Extract the (X, Y) coordinate from the center of the cell holding the provided text.  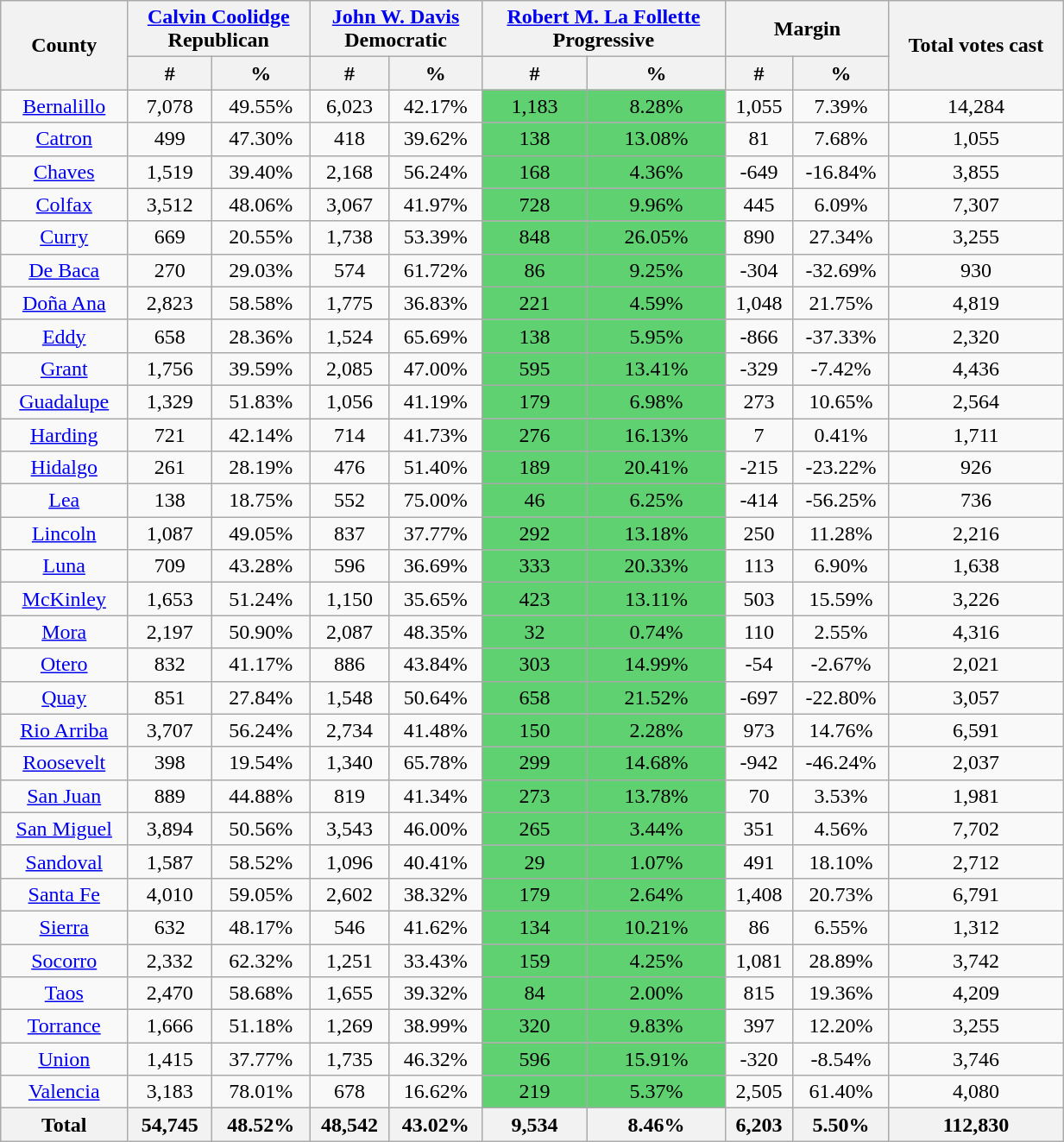
-649 (759, 172)
28.89% (841, 961)
20.41% (657, 468)
930 (975, 270)
County (64, 45)
1,666 (170, 1026)
1,587 (170, 861)
2,823 (170, 303)
1,269 (350, 1026)
27.84% (261, 697)
886 (350, 665)
1,638 (975, 566)
292 (534, 533)
1,519 (170, 172)
Union (64, 1059)
3.44% (657, 829)
20.73% (841, 894)
Bernalillo (64, 106)
6.25% (657, 501)
49.55% (261, 106)
4.59% (657, 303)
832 (170, 665)
3,894 (170, 829)
2,602 (350, 894)
6.55% (841, 927)
168 (534, 172)
38.99% (435, 1026)
1,329 (170, 401)
32 (534, 632)
1,981 (975, 796)
43.02% (435, 1125)
29 (534, 861)
Margin (807, 29)
18.75% (261, 501)
2,168 (350, 172)
2,712 (975, 861)
1,775 (350, 303)
5.50% (841, 1125)
3,067 (350, 205)
678 (350, 1092)
44.88% (261, 796)
19.36% (841, 994)
5.95% (657, 336)
San Juan (64, 796)
51.83% (261, 401)
1.07% (657, 861)
-215 (759, 468)
38.32% (435, 894)
46 (534, 501)
Total (64, 1125)
6,591 (975, 730)
13.41% (657, 369)
1,251 (350, 961)
8.46% (657, 1125)
851 (170, 697)
54,745 (170, 1125)
81 (759, 139)
Taos (64, 994)
6.98% (657, 401)
48.06% (261, 205)
48.52% (261, 1125)
59.05% (261, 894)
Lincoln (64, 533)
2,216 (975, 533)
20.33% (657, 566)
Robert M. La FolletteProgressive (603, 29)
-942 (759, 763)
19.54% (261, 763)
51.40% (435, 468)
250 (759, 533)
Eddy (64, 336)
418 (350, 139)
39.59% (261, 369)
4,436 (975, 369)
36.83% (435, 303)
1,056 (350, 401)
Lea (64, 501)
-7.42% (841, 369)
7.39% (841, 106)
1,183 (534, 106)
39.40% (261, 172)
48.35% (435, 632)
112,830 (975, 1125)
503 (759, 599)
14,284 (975, 106)
Grant (64, 369)
2,021 (975, 665)
2.64% (657, 894)
61.40% (841, 1092)
4.56% (841, 829)
27.34% (841, 237)
Calvin CoolidgeRepublican (219, 29)
265 (534, 829)
2.00% (657, 994)
2,332 (170, 961)
4,080 (975, 1092)
2,564 (975, 401)
189 (534, 468)
41.34% (435, 796)
219 (534, 1092)
51.18% (261, 1026)
-866 (759, 336)
-46.24% (841, 763)
973 (759, 730)
9.25% (657, 270)
-304 (759, 270)
16.62% (435, 1092)
58.58% (261, 303)
1,738 (350, 237)
49.05% (261, 533)
669 (170, 237)
51.24% (261, 599)
398 (170, 763)
-23.22% (841, 468)
1,048 (759, 303)
6,023 (350, 106)
Rio Arriba (64, 730)
Doña Ana (64, 303)
-22.80% (841, 697)
3,746 (975, 1059)
0.41% (841, 434)
Chaves (64, 172)
2,505 (759, 1092)
39.62% (435, 139)
Otero (64, 665)
476 (350, 468)
2.55% (841, 632)
20.55% (261, 237)
13.08% (657, 139)
1,655 (350, 994)
14.76% (841, 730)
2,734 (350, 730)
43.28% (261, 566)
Colfax (64, 205)
2,037 (975, 763)
5.37% (657, 1092)
6.90% (841, 566)
709 (170, 566)
-697 (759, 697)
1,340 (350, 763)
299 (534, 763)
26.05% (657, 237)
Sierra (64, 927)
1,096 (350, 861)
7,702 (975, 829)
40.41% (435, 861)
39.32% (435, 994)
2,085 (350, 369)
0.74% (657, 632)
3,855 (975, 172)
-56.25% (841, 501)
41.17% (261, 665)
3,543 (350, 829)
632 (170, 927)
53.39% (435, 237)
926 (975, 468)
61.72% (435, 270)
574 (350, 270)
445 (759, 205)
41.62% (435, 927)
595 (534, 369)
6,203 (759, 1125)
-320 (759, 1059)
4,010 (170, 894)
221 (534, 303)
-414 (759, 501)
736 (975, 501)
47.30% (261, 139)
21.52% (657, 697)
Guadalupe (64, 401)
28.19% (261, 468)
65.78% (435, 763)
1,524 (350, 336)
2,320 (975, 336)
De Baca (64, 270)
714 (350, 434)
John W. DavisDemocratic (395, 29)
110 (759, 632)
3,707 (170, 730)
6.09% (841, 205)
Total votes cast (975, 45)
8.28% (657, 106)
1,087 (170, 533)
41.97% (435, 205)
4.36% (657, 172)
7,078 (170, 106)
159 (534, 961)
78.01% (261, 1092)
4,209 (975, 994)
491 (759, 861)
3.53% (841, 796)
276 (534, 434)
113 (759, 566)
47.00% (435, 369)
41.48% (435, 730)
Sandoval (64, 861)
-2.67% (841, 665)
4.25% (657, 961)
21.75% (841, 303)
46.32% (435, 1059)
3,742 (975, 961)
815 (759, 994)
Socorro (64, 961)
721 (170, 434)
13.18% (657, 533)
6,791 (975, 894)
499 (170, 139)
50.64% (435, 697)
15.59% (841, 599)
2,087 (350, 632)
15.91% (657, 1059)
San Miguel (64, 829)
7 (759, 434)
Luna (64, 566)
50.90% (261, 632)
1,756 (170, 369)
43.84% (435, 665)
Hidalgo (64, 468)
13.11% (657, 599)
84 (534, 994)
4,316 (975, 632)
848 (534, 237)
423 (534, 599)
46.00% (435, 829)
48,542 (350, 1125)
70 (759, 796)
48.17% (261, 927)
546 (350, 927)
11.28% (841, 533)
837 (350, 533)
552 (350, 501)
3,226 (975, 599)
Harding (64, 434)
10.21% (657, 927)
1,415 (170, 1059)
1,150 (350, 599)
1,711 (975, 434)
Roosevelt (64, 763)
7.68% (841, 139)
1,081 (759, 961)
Catron (64, 139)
18.10% (841, 861)
1,548 (350, 697)
-16.84% (841, 172)
261 (170, 468)
270 (170, 270)
65.69% (435, 336)
41.19% (435, 401)
10.65% (841, 401)
9.83% (657, 1026)
33.43% (435, 961)
1,735 (350, 1059)
9.96% (657, 205)
320 (534, 1026)
3,057 (975, 697)
2.28% (657, 730)
-32.69% (841, 270)
3,183 (170, 1092)
-54 (759, 665)
50.56% (261, 829)
58.68% (261, 994)
-329 (759, 369)
9,534 (534, 1125)
1,653 (170, 599)
819 (350, 796)
42.17% (435, 106)
728 (534, 205)
397 (759, 1026)
2,470 (170, 994)
42.14% (261, 434)
36.69% (435, 566)
16.13% (657, 434)
889 (170, 796)
35.65% (435, 599)
351 (759, 829)
Mora (64, 632)
41.73% (435, 434)
-8.54% (841, 1059)
3,512 (170, 205)
Valencia (64, 1092)
Curry (64, 237)
4,819 (975, 303)
14.68% (657, 763)
62.32% (261, 961)
2,197 (170, 632)
13.78% (657, 796)
58.52% (261, 861)
75.00% (435, 501)
28.36% (261, 336)
150 (534, 730)
29.03% (261, 270)
1,408 (759, 894)
McKinley (64, 599)
Quay (64, 697)
12.20% (841, 1026)
890 (759, 237)
Santa Fe (64, 894)
-37.33% (841, 336)
Torrance (64, 1026)
303 (534, 665)
14.99% (657, 665)
333 (534, 566)
134 (534, 927)
1,312 (975, 927)
7,307 (975, 205)
